Return the [X, Y] coordinate for the center point of the cell that contains the specified text.  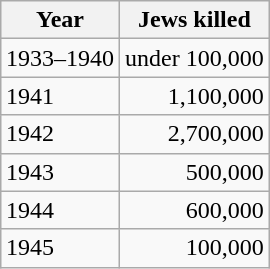
1942 [60, 134]
1,100,000 [195, 96]
1933–1940 [60, 58]
1941 [60, 96]
Jews killed [195, 20]
1945 [60, 248]
600,000 [195, 210]
1943 [60, 172]
1944 [60, 210]
2,700,000 [195, 134]
100,000 [195, 248]
500,000 [195, 172]
under 100,000 [195, 58]
Year [60, 20]
